For the text-containing cell, return its midpoint in (X, Y) coordinate format. 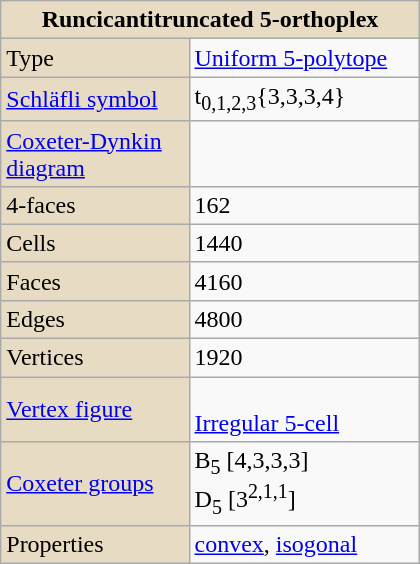
1920 (304, 358)
4800 (304, 319)
Runcicantitruncated 5-orthoplex (210, 20)
Faces (95, 281)
t0,1,2,3{3,3,3,4} (304, 99)
B5 [4,3,3,3]D5 [32,1,1] (304, 484)
Coxeter-Dynkindiagram (95, 154)
Type (95, 58)
Vertices (95, 358)
4160 (304, 281)
Coxeter groups (95, 484)
convex, isogonal (304, 545)
Uniform 5-polytope (304, 58)
Schläfli symbol (95, 99)
Vertex figure (95, 410)
Irregular 5-cell (304, 410)
4-faces (95, 205)
Properties (95, 545)
Cells (95, 243)
Edges (95, 319)
1440 (304, 243)
162 (304, 205)
